For the text-containing cell, return its midpoint in (X, Y) coordinate format. 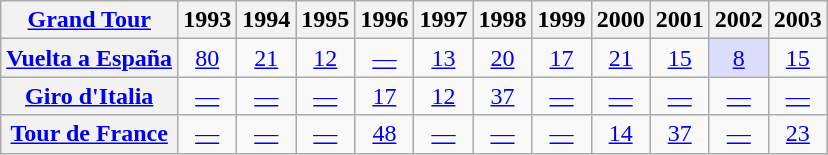
8 (738, 58)
20 (502, 58)
Grand Tour (90, 20)
Tour de France (90, 134)
14 (620, 134)
80 (208, 58)
2003 (798, 20)
Giro d'Italia (90, 96)
13 (444, 58)
1996 (384, 20)
2002 (738, 20)
48 (384, 134)
1998 (502, 20)
Vuelta a España (90, 58)
2001 (680, 20)
1994 (266, 20)
1999 (562, 20)
23 (798, 134)
1995 (326, 20)
1997 (444, 20)
2000 (620, 20)
1993 (208, 20)
